Locate the cell with the specified text and output its (X, Y) center coordinate. 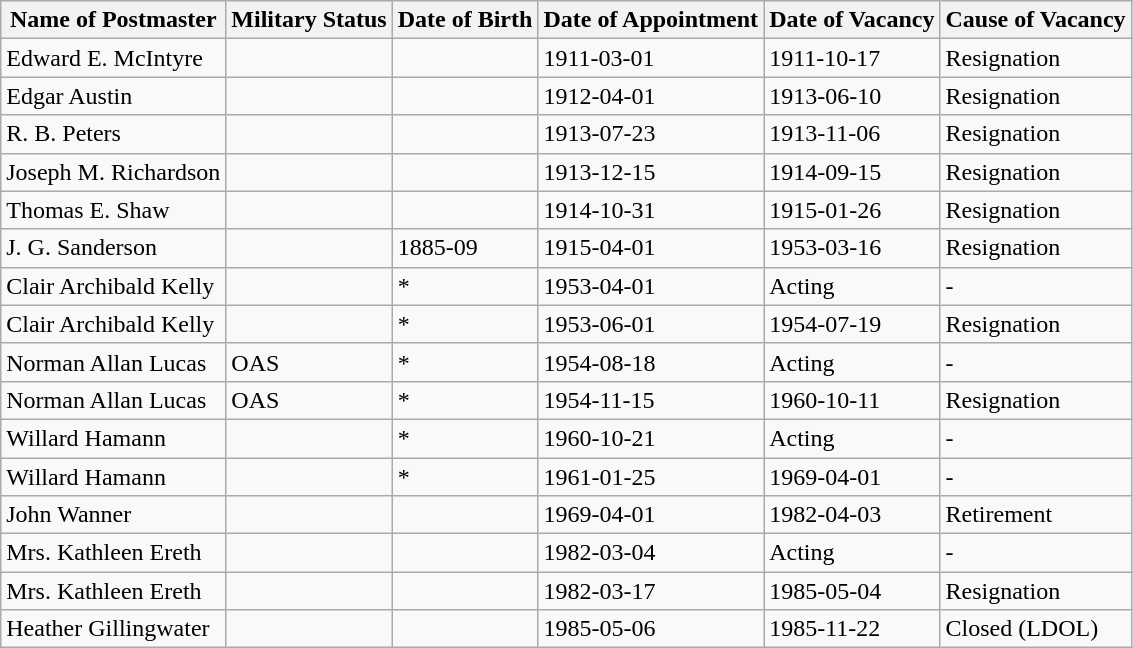
Date of Appointment (651, 20)
1913-06-10 (852, 96)
1953-04-01 (651, 286)
Edgar Austin (114, 96)
Thomas E. Shaw (114, 210)
1885-09 (465, 248)
1915-01-26 (852, 210)
1985-05-04 (852, 591)
1985-11-22 (852, 629)
1954-11-15 (651, 400)
1911-10-17 (852, 58)
Joseph M. Richardson (114, 172)
Cause of Vacancy (1036, 20)
Date of Birth (465, 20)
1914-10-31 (651, 210)
Closed (LDOL) (1036, 629)
1960-10-11 (852, 400)
1982-03-04 (651, 553)
Military Status (309, 20)
1913-12-15 (651, 172)
1985-05-06 (651, 629)
1913-07-23 (651, 134)
1913-11-06 (852, 134)
1915-04-01 (651, 248)
1960-10-21 (651, 438)
1912-04-01 (651, 96)
J. G. Sanderson (114, 248)
John Wanner (114, 515)
1914-09-15 (852, 172)
Heather Gillingwater (114, 629)
1982-04-03 (852, 515)
Name of Postmaster (114, 20)
1954-08-18 (651, 362)
R. B. Peters (114, 134)
1954-07-19 (852, 324)
Date of Vacancy (852, 20)
Retirement (1036, 515)
1953-06-01 (651, 324)
1982-03-17 (651, 591)
1961-01-25 (651, 477)
1953-03-16 (852, 248)
1911-03-01 (651, 58)
Edward E. McIntyre (114, 58)
